Return the (x, y) coordinate for the center point of the cell that contains the specified text.  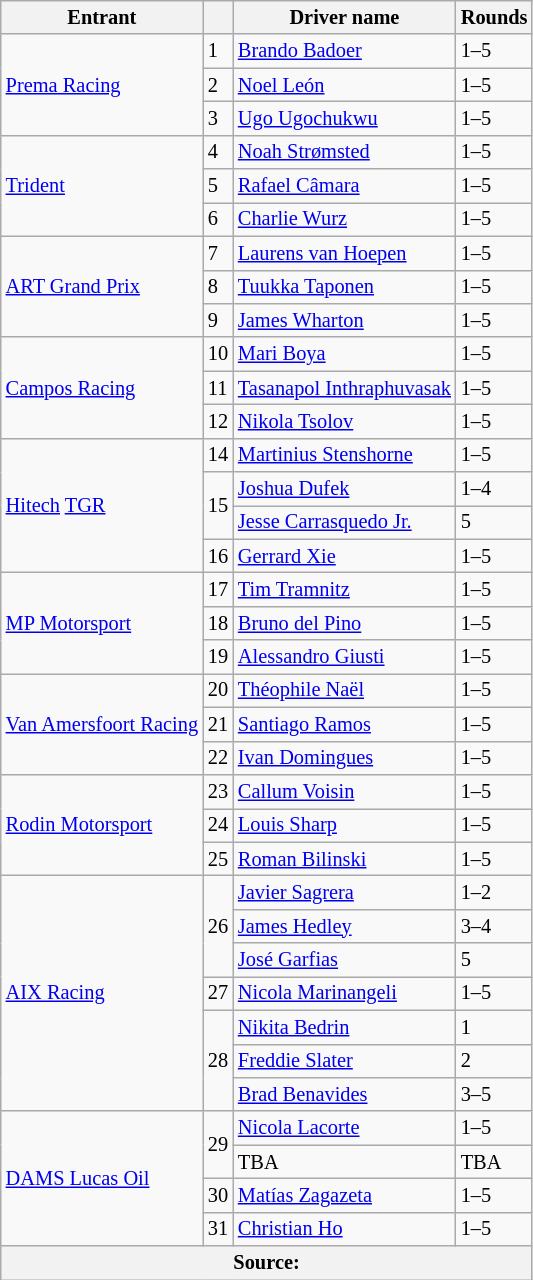
Javier Sagrera (344, 892)
1–2 (494, 892)
19 (218, 657)
Charlie Wurz (344, 219)
17 (218, 589)
Noel León (344, 85)
Bruno del Pino (344, 623)
27 (218, 993)
21 (218, 724)
6 (218, 219)
Joshua Dufek (344, 489)
ART Grand Prix (102, 286)
8 (218, 287)
Callum Voisin (344, 791)
Tim Tramnitz (344, 589)
4 (218, 152)
Martinius Stenshorne (344, 455)
MP Motorsport (102, 622)
Noah Strømsted (344, 152)
Gerrard Xie (344, 556)
23 (218, 791)
9 (218, 320)
Christian Ho (344, 1229)
Alessandro Giusti (344, 657)
Driver name (344, 17)
29 (218, 1144)
1–4 (494, 489)
AIX Racing (102, 993)
Brando Badoer (344, 51)
7 (218, 253)
Freddie Slater (344, 1061)
30 (218, 1195)
26 (218, 926)
16 (218, 556)
José Garfias (344, 960)
Roman Bilinski (344, 859)
Rounds (494, 17)
Laurens van Hoepen (344, 253)
Rafael Câmara (344, 186)
Santiago Ramos (344, 724)
Tuukka Taponen (344, 287)
31 (218, 1229)
Tasanapol Inthraphuvasak (344, 388)
Nikola Tsolov (344, 421)
24 (218, 825)
22 (218, 758)
Ivan Domingues (344, 758)
James Hedley (344, 926)
Mari Boya (344, 354)
18 (218, 623)
Prema Racing (102, 84)
Rodin Motorsport (102, 824)
Entrant (102, 17)
Ugo Ugochukwu (344, 118)
James Wharton (344, 320)
10 (218, 354)
15 (218, 506)
14 (218, 455)
Campos Racing (102, 388)
28 (218, 1060)
Jesse Carrasquedo Jr. (344, 522)
20 (218, 690)
Théophile Naël (344, 690)
3–4 (494, 926)
3 (218, 118)
Matías Zagazeta (344, 1195)
Source: (267, 1263)
DAMS Lucas Oil (102, 1178)
Nicola Lacorte (344, 1128)
Nikita Bedrin (344, 1027)
Trident (102, 186)
3–5 (494, 1094)
Hitech TGR (102, 506)
12 (218, 421)
25 (218, 859)
Nicola Marinangeli (344, 993)
11 (218, 388)
Brad Benavides (344, 1094)
Van Amersfoort Racing (102, 724)
Louis Sharp (344, 825)
